Extract the [X, Y] coordinate from the center of the cell holding the provided text.  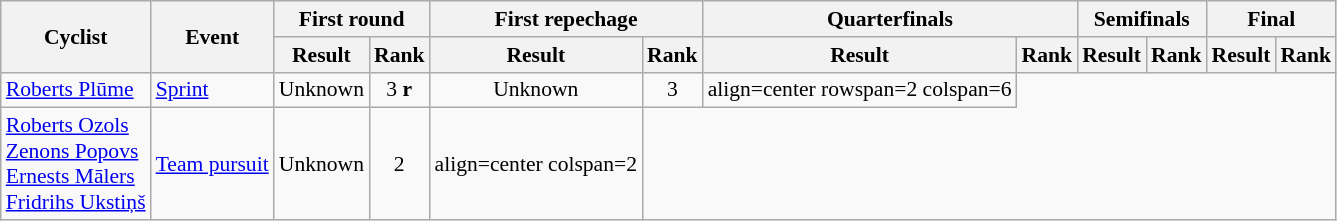
Quarterfinals [890, 19]
Event [212, 36]
First repechage [566, 19]
align=center rowspan=2 colspan=6 [860, 90]
First round [352, 19]
Final [1272, 19]
align=center colspan=2 [536, 164]
Roberts Ozols Zenons Popovs Ernests Mālers Fridrihs Ukstiņš [76, 164]
Roberts Plūme [76, 90]
3 [672, 90]
Team pursuit [212, 164]
Sprint [212, 90]
2 [400, 164]
Cyclist [76, 36]
3 r [400, 90]
Semifinals [1142, 19]
